Scan for the cell matching the given text and deliver its (x, y) coordinate at center. 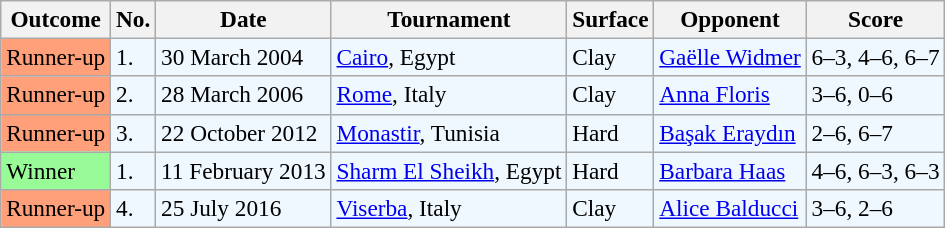
Alice Balducci (730, 208)
Sharm El Sheikh, Egypt (449, 170)
Date (244, 19)
4–6, 6–3, 6–3 (876, 170)
3–6, 0–6 (876, 95)
Opponent (730, 19)
Cairo, Egypt (449, 57)
Surface (610, 19)
22 October 2012 (244, 133)
30 March 2004 (244, 57)
25 July 2016 (244, 208)
28 March 2006 (244, 95)
4. (134, 208)
Monastir, Tunisia (449, 133)
11 February 2013 (244, 170)
2. (134, 95)
Score (876, 19)
Viserba, Italy (449, 208)
Tournament (449, 19)
Rome, Italy (449, 95)
Başak Eraydın (730, 133)
Anna Floris (730, 95)
No. (134, 19)
Winner (56, 170)
Barbara Haas (730, 170)
2–6, 6–7 (876, 133)
Gaëlle Widmer (730, 57)
Outcome (56, 19)
3. (134, 133)
6–3, 4–6, 6–7 (876, 57)
3–6, 2–6 (876, 208)
